Extract the (x, y) coordinate from the center of the cell holding the provided text.  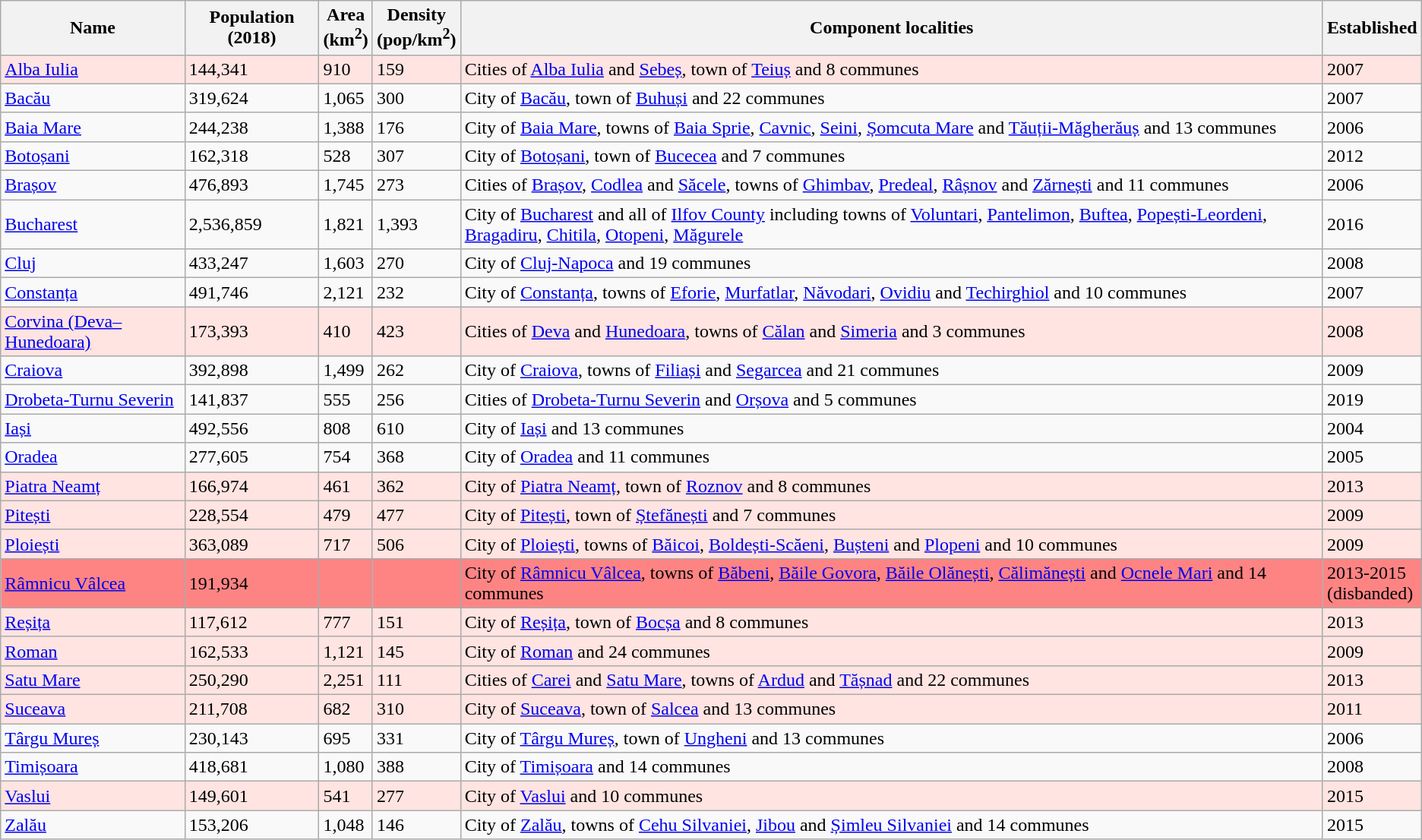
Suceava (93, 709)
310 (416, 709)
145 (416, 651)
319,624 (252, 98)
Established (1372, 28)
City of Târgu Mureș, town of Ungheni and 13 communes (892, 738)
Ploiești (93, 544)
162,533 (252, 651)
1,080 (346, 767)
392,898 (252, 371)
277 (416, 796)
528 (346, 156)
Constanța (93, 292)
368 (416, 457)
1,048 (346, 825)
1,388 (346, 127)
362 (416, 486)
307 (416, 156)
City of Ploiești, towns of Băicoi, Boldești-Scăeni, Bușteni and Plopeni and 10 communes (892, 544)
423 (416, 331)
Piatra Neamț (93, 486)
153,206 (252, 825)
City of Craiova, towns of Filiași and Segarcea and 21 communes (892, 371)
211,708 (252, 709)
2,536,859 (252, 225)
256 (416, 399)
Name (93, 28)
2005 (1372, 457)
610 (416, 428)
Cities of Alba Iulia and Sebeș, town of Teiuș and 8 communes (892, 69)
277,605 (252, 457)
Brașov (93, 185)
City of Reșița, town of Bocșa and 8 communes (892, 622)
777 (346, 622)
1,065 (346, 98)
City of Oradea and 11 communes (892, 457)
273 (416, 185)
410 (346, 331)
Bucharest (93, 225)
Botoșani (93, 156)
2,251 (346, 680)
City of Râmnicu Vâlcea, towns of Băbeni, Băile Govora, Băile Olănești, Călimănești and Ocnele Mari and 14 communes (892, 583)
717 (346, 544)
Târgu Mureș (93, 738)
388 (416, 767)
1,393 (416, 225)
2012 (1372, 156)
City of Roman and 24 communes (892, 651)
Density(pop/km2) (416, 28)
808 (346, 428)
146 (416, 825)
2016 (1372, 225)
433,247 (252, 264)
Drobeta-Turnu Severin (93, 399)
Roman (93, 651)
506 (416, 544)
2013-2015(disbanded) (1372, 583)
176 (416, 127)
City of Timișoara and 14 communes (892, 767)
1,499 (346, 371)
418,681 (252, 767)
City of Piatra Neamț, town of Roznov and 8 communes (892, 486)
City of Zalău, towns of Cehu Silvaniei, Jibou and Șimleu Silvaniei and 14 communes (892, 825)
162,318 (252, 156)
Râmnicu Vâlcea (93, 583)
City of Suceava, town of Salcea and 13 communes (892, 709)
300 (416, 98)
Cluj (93, 264)
Bacău (93, 98)
City of Bacău, town of Buhuși and 22 communes (892, 98)
City of Constanța, towns of Eforie, Murfatlar, Năvodari, Ovidiu and Techirghiol and 10 communes (892, 292)
230,143 (252, 738)
682 (346, 709)
Oradea (93, 457)
Cities of Carei and Satu Mare, towns of Ardud and Tășnad and 22 communes (892, 680)
166,974 (252, 486)
Timișoara (93, 767)
149,601 (252, 796)
City of Cluj-Napoca and 19 communes (892, 264)
City of Bucharest and all of Ilfov County including towns of Voluntari, Pantelimon, Buftea, Popești-Leordeni, Bragadiru, Chitila, Otopeni, Măgurele (892, 225)
Area (km2) (346, 28)
461 (346, 486)
541 (346, 796)
173,393 (252, 331)
270 (416, 264)
2019 (1372, 399)
363,089 (252, 544)
1,603 (346, 264)
City of Vaslui and 10 communes (892, 796)
City of Iași and 13 communes (892, 428)
Craiova (93, 371)
City of Pitești, town of Ștefănești and 7 communes (892, 515)
Cities of Brașov, Codlea and Săcele, towns of Ghimbav, Predeal, Râșnov and Zărnești and 11 communes (892, 185)
492,556 (252, 428)
1,121 (346, 651)
331 (416, 738)
141,837 (252, 399)
2004 (1372, 428)
159 (416, 69)
City of Baia Mare, towns of Baia Sprie, Cavnic, Seini, Șomcuta Mare and Tăuții-Măgherăuș and 13 communes (892, 127)
Population (2018) (252, 28)
228,554 (252, 515)
262 (416, 371)
250,290 (252, 680)
754 (346, 457)
191,934 (252, 583)
Zalău (93, 825)
Alba Iulia (93, 69)
Cities of Deva and Hunedoara, towns of Călan and Simeria and 3 communes (892, 331)
Vaslui (93, 796)
Pitești (93, 515)
477 (416, 515)
695 (346, 738)
111 (416, 680)
2011 (1372, 709)
151 (416, 622)
City of Botoșani, town of Bucecea and 7 communes (892, 156)
Satu Mare (93, 680)
476,893 (252, 185)
232 (416, 292)
555 (346, 399)
117,612 (252, 622)
2,121 (346, 292)
1,821 (346, 225)
Iași (93, 428)
491,746 (252, 292)
Reșița (93, 622)
144,341 (252, 69)
Corvina (Deva–Hunedoara) (93, 331)
479 (346, 515)
244,238 (252, 127)
1,745 (346, 185)
Component localities (892, 28)
Cities of Drobeta-Turnu Severin and Orșova and 5 communes (892, 399)
Baia Mare (93, 127)
910 (346, 69)
